Capture the cell that displays the provided text and extract its [x, y] central coordinate. 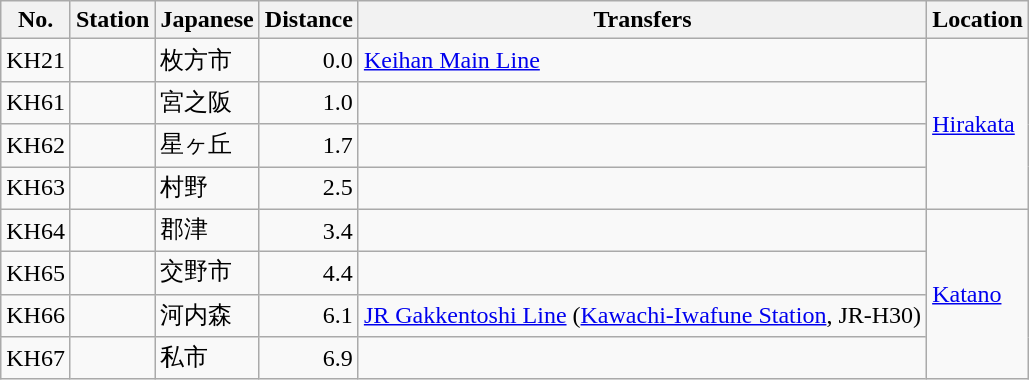
KH63 [36, 188]
2.5 [308, 188]
0.0 [308, 60]
4.4 [308, 274]
私市 [207, 358]
村野 [207, 188]
Transfers [642, 20]
3.4 [308, 230]
1.7 [308, 146]
KH21 [36, 60]
KH64 [36, 230]
KH61 [36, 102]
1.0 [308, 102]
交野市 [207, 274]
郡津 [207, 230]
KH67 [36, 358]
JR Gakkentoshi Line (Kawachi-Iwafune Station, JR-H30) [642, 316]
宮之阪 [207, 102]
Keihan Main Line [642, 60]
KH65 [36, 274]
河内森 [207, 316]
Katano [978, 294]
Hirakata [978, 124]
KH66 [36, 316]
星ヶ丘 [207, 146]
6.1 [308, 316]
KH62 [36, 146]
Japanese [207, 20]
Location [978, 20]
Station [112, 20]
6.9 [308, 358]
枚方市 [207, 60]
No. [36, 20]
Distance [308, 20]
